Search for the cell housing the specified text and yield its [x, y] center coordinate. 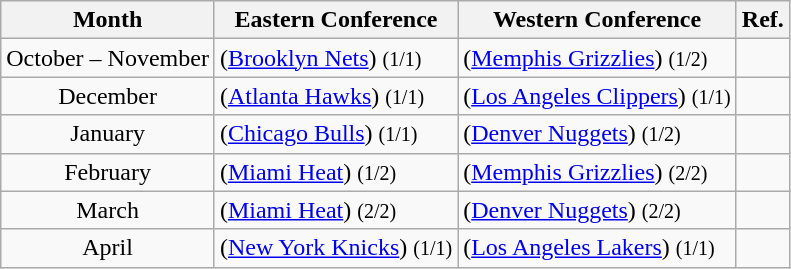
(Chicago Bulls) (1/1) [336, 134]
(Los Angeles Clippers) (1/1) [598, 96]
Ref. [762, 20]
(Atlanta Hawks) (1/1) [336, 96]
February [108, 172]
Eastern Conference [336, 20]
(Denver Nuggets) (2/2) [598, 210]
Western Conference [598, 20]
(Los Angeles Lakers) (1/1) [598, 248]
April [108, 248]
Month [108, 20]
October – November [108, 58]
January [108, 134]
(Miami Heat) (1/2) [336, 172]
(Miami Heat) (2/2) [336, 210]
March [108, 210]
(Memphis Grizzlies) (2/2) [598, 172]
(Memphis Grizzlies) (1/2) [598, 58]
(Brooklyn Nets) (1/1) [336, 58]
(New York Knicks) (1/1) [336, 248]
(Denver Nuggets) (1/2) [598, 134]
December [108, 96]
